Identify which cell holds the provided text, then report its (X, Y) central coordinate. 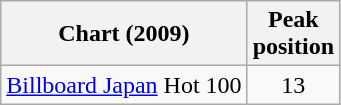
Billboard Japan Hot 100 (124, 85)
Chart (2009) (124, 34)
13 (293, 85)
Peakposition (293, 34)
